Determine the (x, y) coordinate at the center of the cell enclosing the given text.  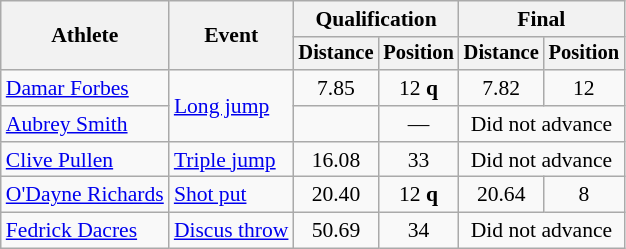
20.64 (502, 195)
20.40 (336, 195)
Event (232, 36)
Final (542, 19)
16.08 (336, 160)
— (418, 124)
Discus throw (232, 231)
Long jump (232, 106)
7.82 (502, 88)
Aubrey Smith (85, 124)
7.85 (336, 88)
12 (584, 88)
33 (418, 160)
Athlete (85, 36)
8 (584, 195)
Triple jump (232, 160)
34 (418, 231)
50.69 (336, 231)
Clive Pullen (85, 160)
O'Dayne Richards (85, 195)
Damar Forbes (85, 88)
Qualification (376, 19)
Shot put (232, 195)
Fedrick Dacres (85, 231)
